Identify which cell holds the provided text, then report its (x, y) central coordinate. 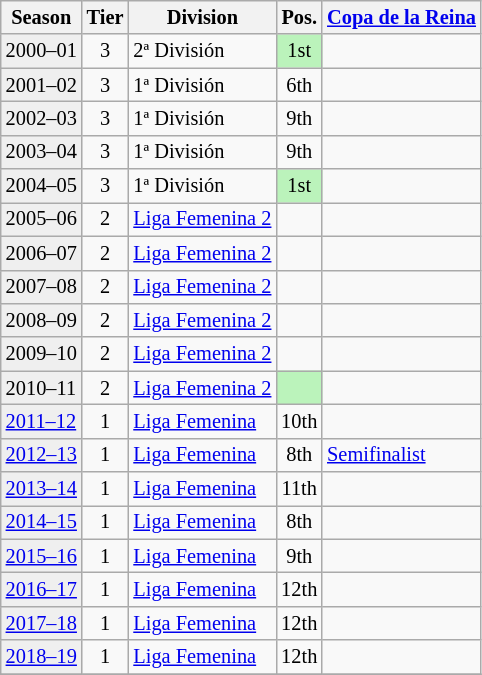
2014–15 (42, 522)
2016–17 (42, 589)
2011–12 (42, 421)
2015–16 (42, 556)
2012–13 (42, 455)
6th (299, 85)
2017–18 (42, 623)
2ª División (202, 51)
2004–05 (42, 186)
Tier (106, 17)
Division (202, 17)
2018–19 (42, 657)
11th (299, 489)
Copa de la Reina (402, 17)
Season (42, 17)
2003–04 (42, 152)
2010–11 (42, 388)
2007–08 (42, 287)
Pos. (299, 17)
2000–01 (42, 51)
2008–09 (42, 320)
Semifinalist (402, 455)
2009–10 (42, 354)
2002–03 (42, 118)
2013–14 (42, 489)
10th (299, 421)
2001–02 (42, 85)
2006–07 (42, 253)
2005–06 (42, 219)
